Detect which cell encompasses the target text, then output its [x, y] center coordinate. 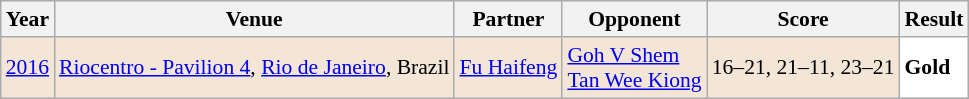
Opponent [634, 19]
Year [28, 19]
Riocentro - Pavilion 4, Rio de Janeiro, Brazil [254, 68]
Fu Haifeng [508, 68]
16–21, 21–11, 23–21 [804, 68]
Goh V Shem Tan Wee Kiong [634, 68]
Result [934, 19]
Score [804, 19]
Venue [254, 19]
Partner [508, 19]
Gold [934, 68]
2016 [28, 68]
